Capture the cell that displays the provided text and extract its (X, Y) central coordinate. 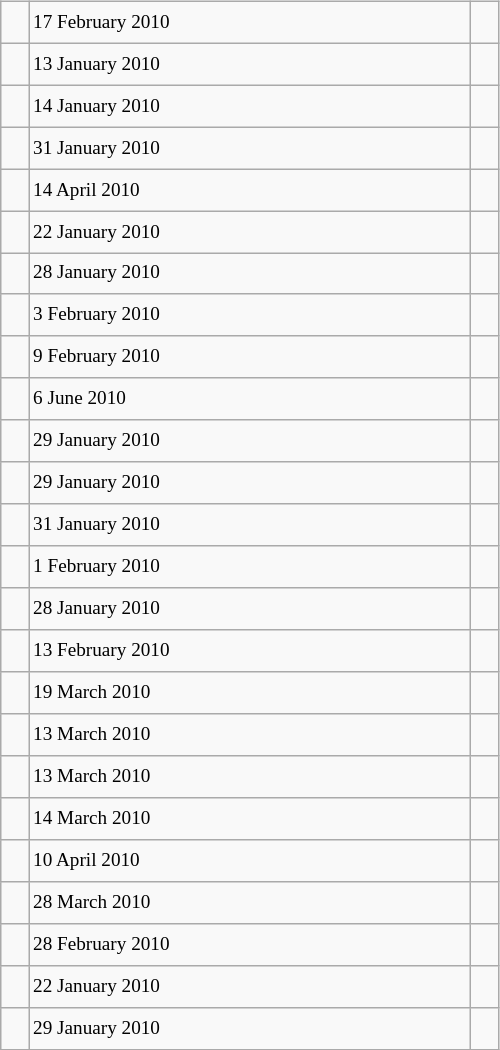
17 February 2010 (249, 22)
9 February 2010 (249, 357)
6 June 2010 (249, 399)
14 January 2010 (249, 106)
28 February 2010 (249, 944)
14 April 2010 (249, 190)
13 January 2010 (249, 64)
3 February 2010 (249, 315)
10 April 2010 (249, 861)
28 March 2010 (249, 902)
1 February 2010 (249, 567)
14 March 2010 (249, 819)
13 February 2010 (249, 651)
19 March 2010 (249, 693)
